Identify which cell holds the provided text, then report its (X, Y) central coordinate. 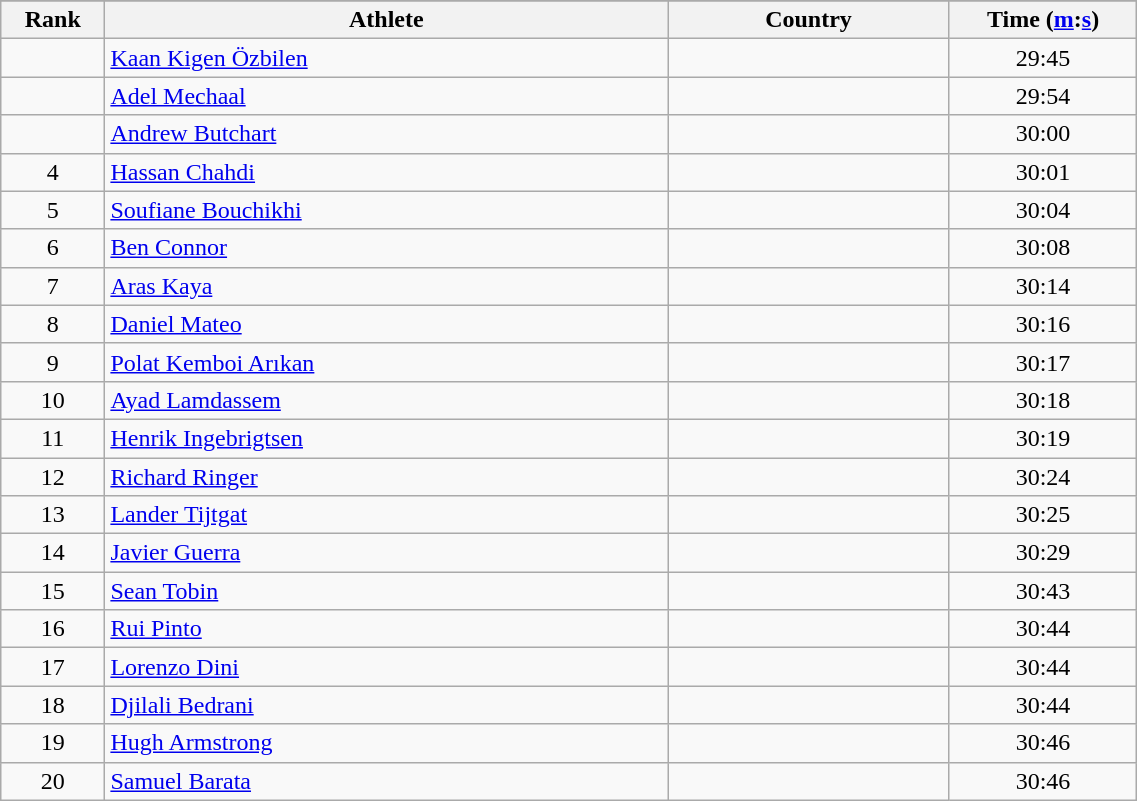
30:04 (1043, 210)
7 (53, 286)
Athlete (386, 20)
Hassan Chahdi (386, 172)
30:18 (1043, 400)
30:29 (1043, 553)
8 (53, 324)
Andrew Butchart (386, 134)
Lander Tijtgat (386, 515)
30:43 (1043, 591)
20 (53, 781)
Djilali Bedrani (386, 705)
Javier Guerra (386, 553)
29:45 (1043, 58)
5 (53, 210)
Polat Kemboi Arıkan (386, 362)
18 (53, 705)
30:01 (1043, 172)
Lorenzo Dini (386, 667)
10 (53, 400)
Ayad Lamdassem (386, 400)
30:25 (1043, 515)
30:16 (1043, 324)
30:17 (1043, 362)
30:00 (1043, 134)
14 (53, 553)
30:14 (1043, 286)
Rank (53, 20)
Country (808, 20)
Time (m:s) (1043, 20)
15 (53, 591)
Adel Mechaal (386, 96)
Ben Connor (386, 248)
Richard Ringer (386, 477)
30:19 (1043, 438)
Samuel Barata (386, 781)
19 (53, 743)
Sean Tobin (386, 591)
11 (53, 438)
Daniel Mateo (386, 324)
6 (53, 248)
30:24 (1043, 477)
Rui Pinto (386, 629)
13 (53, 515)
17 (53, 667)
Kaan Kigen Özbilen (386, 58)
16 (53, 629)
12 (53, 477)
30:08 (1043, 248)
Hugh Armstrong (386, 743)
4 (53, 172)
Soufiane Bouchikhi (386, 210)
Henrik Ingebrigtsen (386, 438)
Aras Kaya (386, 286)
9 (53, 362)
29:54 (1043, 96)
